Return the [x, y] coordinate for the center point of the cell that contains the specified text.  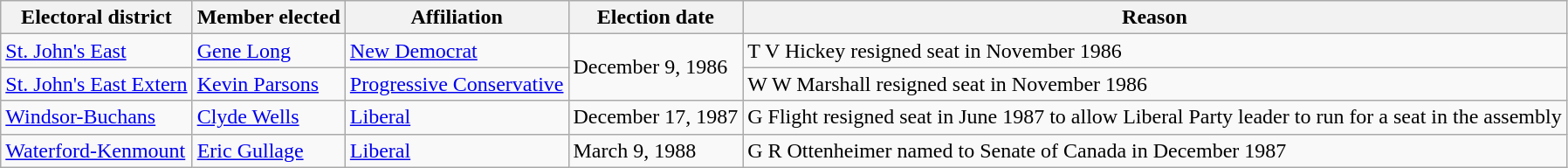
December 17, 1987 [656, 117]
New Democrat [457, 51]
Election date [656, 17]
G Flight resigned seat in June 1987 to allow Liberal Party leader to run for a seat in the assembly [1155, 117]
March 9, 1988 [656, 150]
Reason [1155, 17]
Progressive Conservative [457, 84]
December 9, 1986 [656, 67]
T V Hickey resigned seat in November 1986 [1155, 51]
G R Ottenheimer named to Senate of Canada in December 1987 [1155, 150]
St. John's East [96, 51]
Member elected [269, 17]
Eric Gullage [269, 150]
Gene Long [269, 51]
Waterford-Kenmount [96, 150]
Clyde Wells [269, 117]
Electoral district [96, 17]
St. John's East Extern [96, 84]
Affiliation [457, 17]
Windsor-Buchans [96, 117]
W W Marshall resigned seat in November 1986 [1155, 84]
Kevin Parsons [269, 84]
